Locate the cell with the specified text and output its (X, Y) center coordinate. 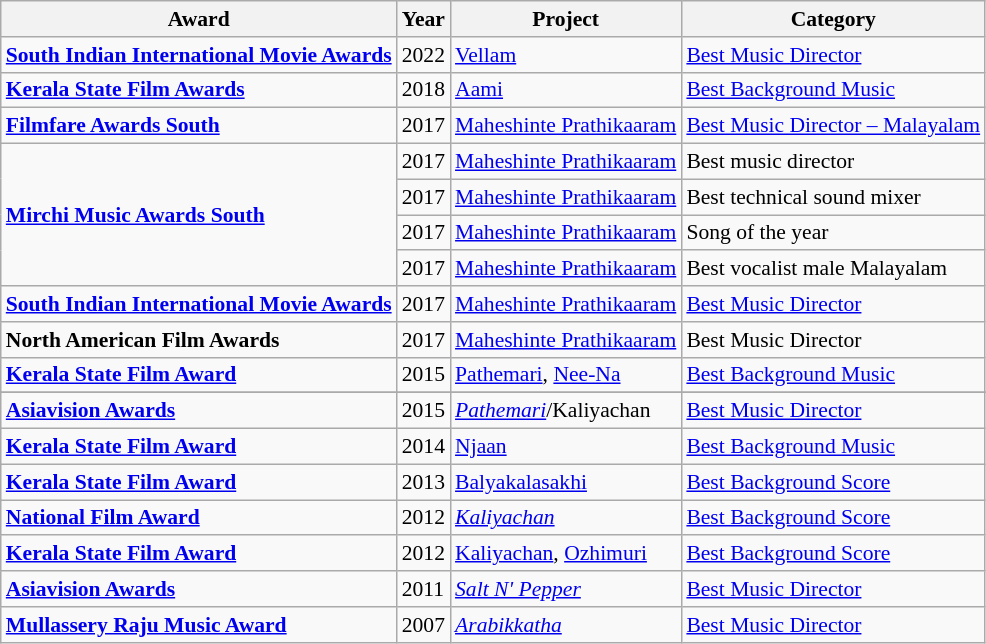
Best vocalist male Malayalam (833, 269)
Mullassery Raju Music Award (199, 625)
Best technical sound mixer (833, 197)
Filmfare Awards South (199, 126)
Award (199, 19)
2011 (424, 589)
National Film Award (199, 518)
Pathemari, Nee-Na (566, 375)
Arabikkatha (566, 625)
Kaliyachan, Ozhimuri (566, 554)
North American Film Awards (199, 340)
Best Music Director – Malayalam (833, 126)
Vellam (566, 55)
Kaliyachan (566, 518)
2013 (424, 482)
Pathemari/Kaliyachan (566, 411)
Year (424, 19)
Njaan (566, 447)
2022 (424, 55)
2014 (424, 447)
2018 (424, 90)
2007 (424, 625)
Kerala State Film Awards (199, 90)
Project (566, 19)
Balyakalasakhi (566, 482)
Mirchi Music Awards South (199, 215)
Best music director (833, 162)
Category (833, 19)
Song of the year (833, 233)
Aami (566, 90)
Salt N' Pepper (566, 589)
